Detect which cell encompasses the target text, then output its (X, Y) center coordinate. 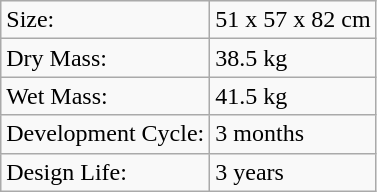
Development Cycle: (106, 134)
Size: (106, 20)
Design Life: (106, 172)
3 months (293, 134)
41.5 kg (293, 96)
Wet Mass: (106, 96)
38.5 kg (293, 58)
Dry Mass: (106, 58)
51 x 57 x 82 cm (293, 20)
3 years (293, 172)
